Search for the cell housing the specified text and yield its [x, y] center coordinate. 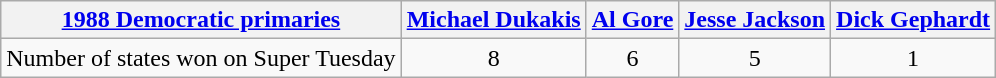
8 [494, 58]
Al Gore [632, 20]
Dick Gephardt [914, 20]
Jesse Jackson [755, 20]
5 [755, 58]
Number of states won on Super Tuesday [201, 58]
6 [632, 58]
1 [914, 58]
Michael Dukakis [494, 20]
1988 Democratic primaries [201, 20]
